Return the (x, y) coordinate for the center point of the cell that contains the specified text.  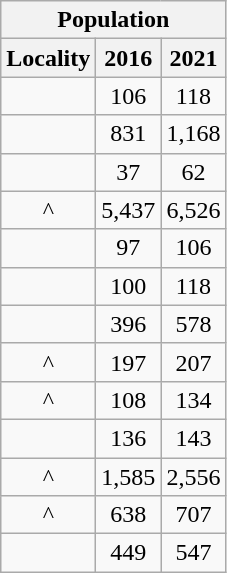
831 (128, 134)
97 (128, 248)
1,168 (194, 134)
638 (128, 515)
Locality (48, 58)
62 (194, 172)
1,585 (128, 477)
197 (128, 362)
578 (194, 324)
2021 (194, 58)
207 (194, 362)
707 (194, 515)
5,437 (128, 210)
143 (194, 438)
2,556 (194, 477)
108 (128, 400)
136 (128, 438)
547 (194, 553)
134 (194, 400)
100 (128, 286)
2016 (128, 58)
37 (128, 172)
449 (128, 553)
396 (128, 324)
Population (114, 20)
6,526 (194, 210)
